Return [x, y] of the center of cell containing provided text 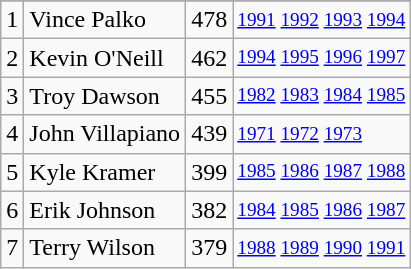
Kevin O'Neill [105, 58]
4 [12, 134]
1984 1985 1986 1987 [322, 210]
Vince Palko [105, 20]
6 [12, 210]
379 [210, 248]
1988 1989 1990 1991 [322, 248]
Erik Johnson [105, 210]
1994 1995 1996 1997 [322, 58]
439 [210, 134]
3 [12, 96]
478 [210, 20]
1985 1986 1987 1988 [322, 172]
2 [12, 58]
1991 1992 1993 1994 [322, 20]
Kyle Kramer [105, 172]
399 [210, 172]
7 [12, 248]
462 [210, 58]
5 [12, 172]
1971 1972 1973 [322, 134]
455 [210, 96]
Troy Dawson [105, 96]
John Villapiano [105, 134]
1982 1983 1984 1985 [322, 96]
Terry Wilson [105, 248]
1 [12, 20]
382 [210, 210]
